Capture the cell that displays the provided text and extract its (x, y) central coordinate. 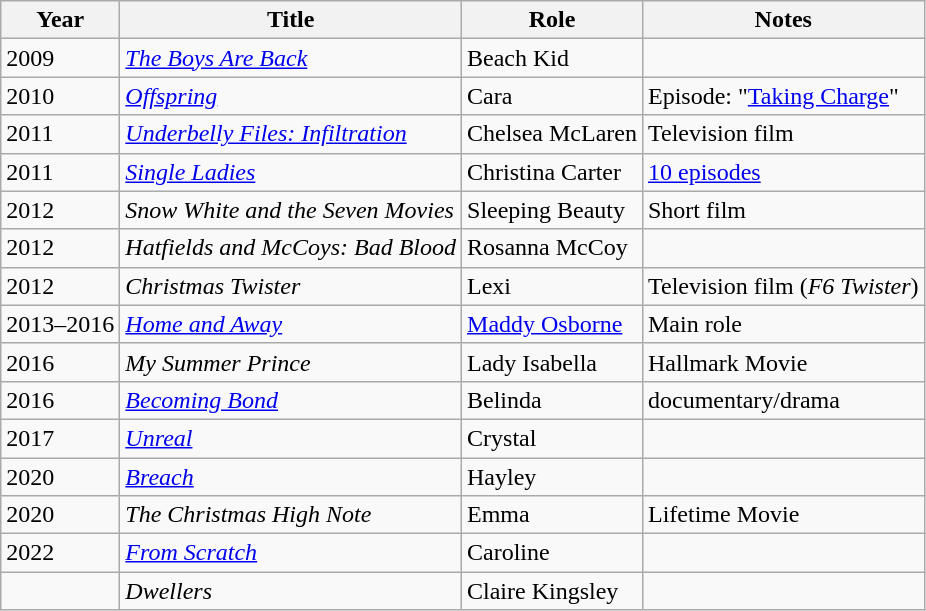
Unreal (291, 438)
Hatfields and McCoys: Bad Blood (291, 248)
documentary/drama (783, 400)
My Summer Prince (291, 362)
2009 (60, 58)
Belinda (552, 400)
Lady Isabella (552, 362)
Breach (291, 477)
Rosanna McCoy (552, 248)
Sleeping Beauty (552, 210)
Year (60, 20)
Chelsea McLaren (552, 134)
From Scratch (291, 553)
Short film (783, 210)
Television film (783, 134)
Episode: "Taking Charge" (783, 96)
The Christmas High Note (291, 515)
Dwellers (291, 591)
Cara (552, 96)
Lexi (552, 286)
Christina Carter (552, 172)
2017 (60, 438)
Title (291, 20)
Caroline (552, 553)
Underbelly Files: Infiltration (291, 134)
The Boys Are Back (291, 58)
Main role (783, 324)
Offspring (291, 96)
Notes (783, 20)
Hayley (552, 477)
Claire Kingsley (552, 591)
Maddy Osborne (552, 324)
Beach Kid (552, 58)
10 episodes (783, 172)
2010 (60, 96)
Hallmark Movie (783, 362)
Emma (552, 515)
Christmas Twister (291, 286)
Becoming Bond (291, 400)
Television film (F6 Twister) (783, 286)
Lifetime Movie (783, 515)
Role (552, 20)
Snow White and the Seven Movies (291, 210)
Single Ladies (291, 172)
Crystal (552, 438)
2022 (60, 553)
2013–2016 (60, 324)
Home and Away (291, 324)
